Capture the cell that displays the provided text and extract its [X, Y] central coordinate. 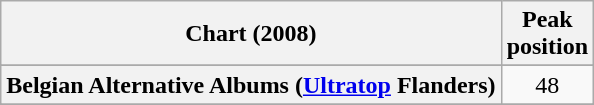
Belgian Alternative Albums (Ultratop Flanders) [251, 85]
48 [547, 85]
Chart (2008) [251, 34]
Peakposition [547, 34]
